From the cell containing the given text, extract its center point as [X, Y] coordinate. 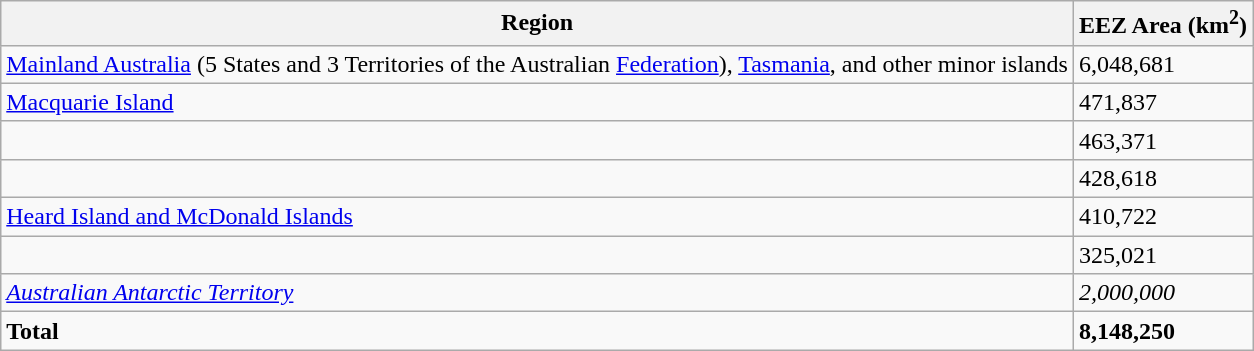
Total [538, 331]
Macquarie Island [538, 102]
410,722 [1162, 217]
325,021 [1162, 255]
Heard Island and McDonald Islands [538, 217]
Mainland Australia (5 States and 3 Territories of the Australian Federation), Tasmania, and other minor islands [538, 64]
Australian Antarctic Territory [538, 293]
EEZ Area (km2) [1162, 24]
2,000,000 [1162, 293]
8,148,250 [1162, 331]
428,618 [1162, 178]
Region [538, 24]
6,048,681 [1162, 64]
463,371 [1162, 140]
471,837 [1162, 102]
